Find where the given text appears and provide that cell's center as [X, Y] coordinate. 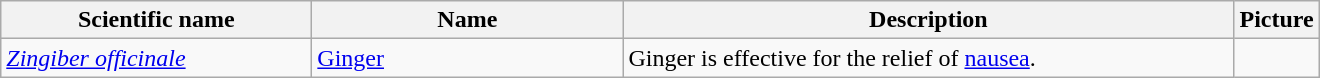
Zingiber officinale [156, 58]
Ginger [468, 58]
Picture [1276, 20]
Description [928, 20]
Scientific name [156, 20]
Name [468, 20]
Ginger is effective for the relief of nausea. [928, 58]
